Pinpoint the cell where the given text exists, returning its (X, Y) midpoint coordinate. 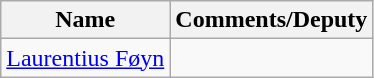
Name (86, 20)
Laurentius Føyn (86, 58)
Comments/Deputy (272, 20)
